Return the (x, y) coordinate for the center point of the cell that contains the specified text.  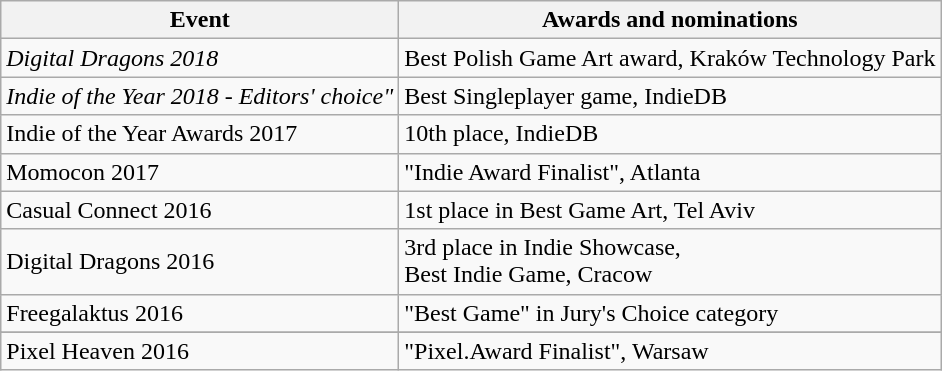
"Best Game" in Jury's Choice category (670, 313)
10th place, IndieDB (670, 134)
Casual Connect 2016 (200, 210)
Digital Dragons 2016 (200, 262)
Pixel Heaven 2016 (200, 351)
"Pixel.Award Finalist", Warsaw (670, 351)
Event (200, 20)
Indie of the Year 2018 - Editors' choice" (200, 96)
Freegalaktus 2016 (200, 313)
Best Singleplayer game, IndieDB (670, 96)
"Indie Award Finalist", Atlanta (670, 172)
Indie of the Year Awards 2017 (200, 134)
Momocon 2017 (200, 172)
3rd place in Indie Showcase,Best Indie Game, Cracow (670, 262)
Digital Dragons 2018 (200, 58)
Best Polish Game Art award, Kraków Technology Park (670, 58)
Awards and nominations (670, 20)
1st place in Best Game Art, Tel Aviv (670, 210)
